Determine the [x, y] coordinate at the center of the cell enclosing the given text.  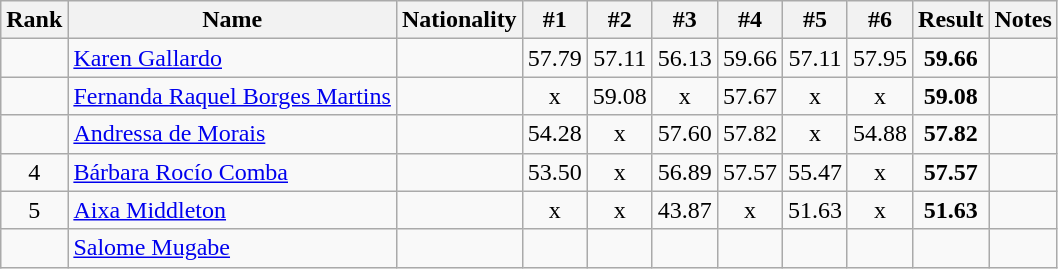
57.95 [880, 58]
56.13 [684, 58]
Bárbara Rocío Comba [232, 172]
43.87 [684, 210]
Aixa Middleton [232, 210]
Andressa de Morais [232, 134]
Rank [34, 20]
4 [34, 172]
Name [232, 20]
57.60 [684, 134]
Fernanda Raquel Borges Martins [232, 96]
#2 [620, 20]
Result [951, 20]
#1 [554, 20]
53.50 [554, 172]
5 [34, 210]
Nationality [459, 20]
#3 [684, 20]
#4 [750, 20]
Karen Gallardo [232, 58]
54.28 [554, 134]
56.89 [684, 172]
57.79 [554, 58]
Salome Mugabe [232, 248]
Notes [1023, 20]
54.88 [880, 134]
#6 [880, 20]
#5 [814, 20]
55.47 [814, 172]
57.67 [750, 96]
